Identify which cell holds the provided text, then report its [x, y] central coordinate. 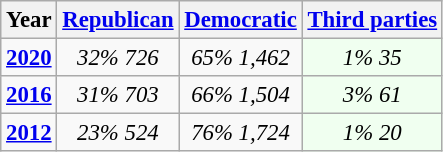
76% 1,724 [240, 133]
2012 [29, 133]
32% 726 [118, 58]
Democratic [240, 20]
2016 [29, 95]
2020 [29, 58]
1% 35 [372, 58]
1% 20 [372, 133]
Year [29, 20]
31% 703 [118, 95]
65% 1,462 [240, 58]
66% 1,504 [240, 95]
3% 61 [372, 95]
Republican [118, 20]
23% 524 [118, 133]
Third parties [372, 20]
